Capture the cell that displays the provided text and extract its [x, y] central coordinate. 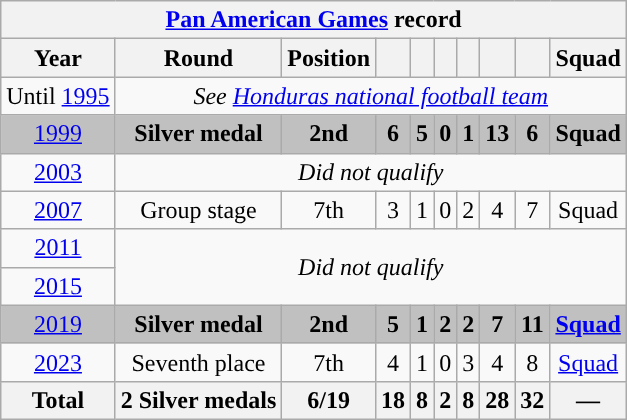
13 [498, 134]
Pan American Games record [314, 20]
6/19 [329, 400]
— [588, 400]
Position [329, 58]
2003 [58, 172]
1999 [58, 134]
Until 1995 [58, 96]
Group stage [198, 210]
2015 [58, 286]
Seventh place [198, 362]
Round [198, 58]
See Honduras national football team [370, 96]
2023 [58, 362]
Total [58, 400]
18 [394, 400]
28 [498, 400]
11 [532, 324]
2019 [58, 324]
32 [532, 400]
2011 [58, 248]
2 Silver medals [198, 400]
Year [58, 58]
2007 [58, 210]
